Return the [X, Y] coordinate for the center point of the cell that contains the specified text.  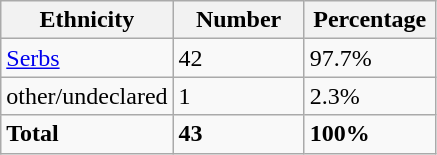
43 [238, 134]
Number [238, 20]
Total [87, 134]
Percentage [370, 20]
1 [238, 96]
42 [238, 58]
Ethnicity [87, 20]
97.7% [370, 58]
other/undeclared [87, 96]
100% [370, 134]
2.3% [370, 96]
Serbs [87, 58]
